Pinpoint the cell where the given text exists, returning its [X, Y] midpoint coordinate. 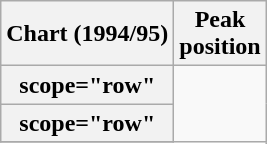
Peakposition [220, 34]
Chart (1994/95) [88, 34]
